From the cell containing the given text, extract its center point as [X, Y] coordinate. 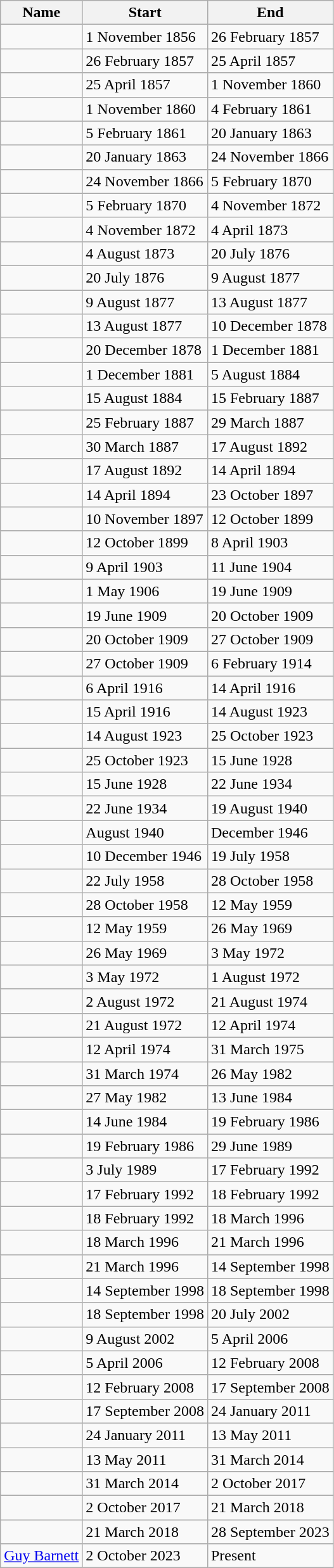
13 June 1984 [270, 1098]
30 March 1887 [145, 447]
End [270, 13]
8 April 1903 [270, 543]
29 March 1887 [270, 423]
20 July 2002 [270, 1315]
22 July 1958 [145, 881]
4 April 1873 [270, 229]
15 April 1916 [145, 712]
25 February 1887 [145, 423]
10 December 1878 [270, 326]
6 April 1916 [145, 687]
11 June 1904 [270, 567]
4 February 1861 [270, 109]
20 December 1878 [145, 350]
21 August 1972 [145, 1025]
23 October 1897 [270, 495]
Guy Barnett [42, 1556]
10 November 1897 [145, 519]
Start [145, 13]
Present [270, 1556]
14 April 1916 [270, 687]
28 September 2023 [270, 1532]
9 April 1903 [145, 567]
2 August 1972 [145, 1001]
9 August 2002 [145, 1339]
27 May 1982 [145, 1098]
1 August 1972 [270, 977]
29 June 1989 [270, 1146]
15 August 1884 [145, 398]
August 1940 [145, 832]
26 May 1982 [270, 1074]
2 October 2023 [145, 1556]
21 August 1974 [270, 1001]
31 March 1975 [270, 1049]
December 1946 [270, 832]
5 February 1861 [145, 133]
19 July 1958 [270, 857]
1 November 1856 [145, 37]
5 August 1884 [270, 374]
10 December 1946 [145, 857]
4 August 1873 [145, 253]
6 February 1914 [270, 663]
19 August 1940 [270, 808]
15 February 1887 [270, 398]
Name [42, 13]
1 May 1906 [145, 591]
3 July 1989 [145, 1170]
14 June 1984 [145, 1122]
31 March 1974 [145, 1074]
